Return the [X, Y] coordinate for the center point of the cell that contains the specified text.  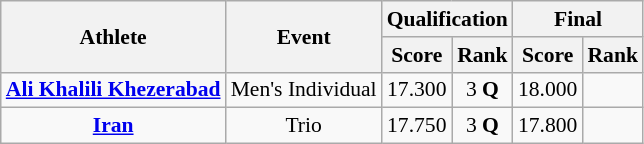
Athlete [114, 36]
Qualification [448, 19]
17.300 [417, 90]
Iran [114, 126]
Men's Individual [304, 90]
Final [578, 19]
17.800 [548, 126]
18.000 [548, 90]
Trio [304, 126]
Ali Khalili Khezerabad [114, 90]
17.750 [417, 126]
Event [304, 36]
